Locate the cell with the specified text and output its (X, Y) center coordinate. 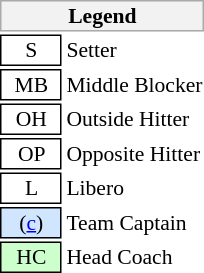
Team Captain (134, 223)
Libero (134, 188)
OP (32, 154)
OH (32, 120)
Setter (134, 50)
Legend (102, 16)
Outside Hitter (134, 120)
L (32, 188)
Opposite Hitter (134, 154)
Middle Blocker (134, 85)
(c) (32, 223)
MB (32, 85)
S (32, 50)
